Search for the cell housing the specified text and yield its (x, y) center coordinate. 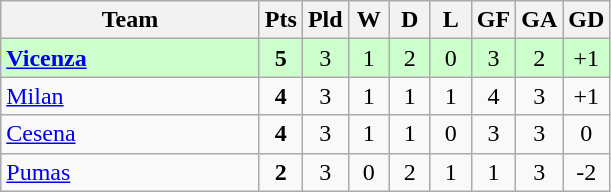
Milan (130, 96)
GF (493, 20)
L (450, 20)
D (410, 20)
GA (540, 20)
-2 (586, 172)
Pumas (130, 172)
W (368, 20)
Pld (325, 20)
GD (586, 20)
Team (130, 20)
5 (280, 58)
Pts (280, 20)
Cesena (130, 134)
Vicenza (130, 58)
